Detect which cell encompasses the target text, then output its (X, Y) center coordinate. 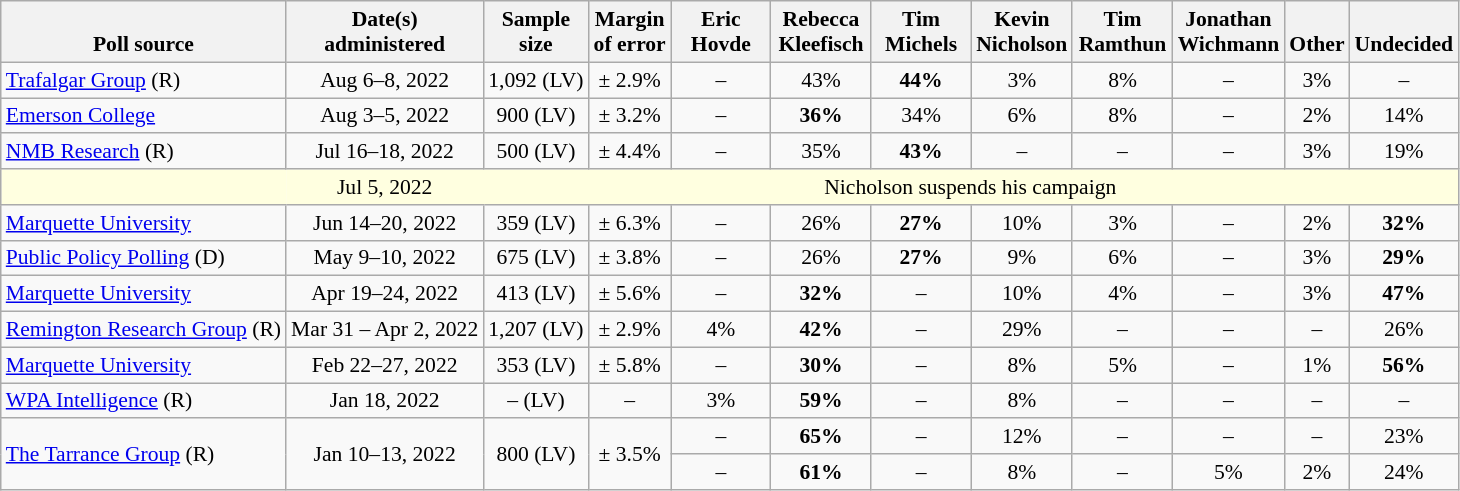
Jul 5, 2022 (384, 187)
± 4.4% (630, 152)
Remington Research Group (R) (144, 330)
Apr 19–24, 2022 (384, 294)
± 3.5% (630, 454)
65% (821, 437)
EricHovde (721, 32)
Public Policy Polling (D) (144, 258)
Other (1316, 32)
24% (1404, 472)
The Tarrance Group (R) (144, 454)
42% (821, 330)
WPA Intelligence (R) (144, 401)
NMB Research (R) (144, 152)
44% (921, 80)
Marginof error (630, 32)
JonathanWichmann (1229, 32)
30% (821, 365)
413 (LV) (536, 294)
± 3.8% (630, 258)
± 5.8% (630, 365)
KevinNicholson (1022, 32)
56% (1404, 365)
353 (LV) (536, 365)
34% (921, 116)
Mar 31 – Apr 2, 2022 (384, 330)
47% (1404, 294)
61% (821, 472)
± 3.2% (630, 116)
Date(s)administered (384, 32)
Undecided (1404, 32)
Nicholson suspends his campaign (970, 187)
Aug 6–8, 2022 (384, 80)
36% (821, 116)
675 (LV) (536, 258)
TimRamthun (1122, 32)
– (LV) (536, 401)
Jul 16–18, 2022 (384, 152)
Jun 14–20, 2022 (384, 223)
Poll source (144, 32)
59% (821, 401)
RebeccaKleefisch (821, 32)
12% (1022, 437)
800 (LV) (536, 454)
± 6.3% (630, 223)
14% (1404, 116)
TimMichels (921, 32)
9% (1022, 258)
May 9–10, 2022 (384, 258)
500 (LV) (536, 152)
1% (1316, 365)
359 (LV) (536, 223)
Jan 10–13, 2022 (384, 454)
Samplesize (536, 32)
Feb 22–27, 2022 (384, 365)
Aug 3–5, 2022 (384, 116)
23% (1404, 437)
Emerson College (144, 116)
1,092 (LV) (536, 80)
Jan 18, 2022 (384, 401)
900 (LV) (536, 116)
19% (1404, 152)
± 5.6% (630, 294)
Trafalgar Group (R) (144, 80)
35% (821, 152)
1,207 (LV) (536, 330)
